Identify which cell holds the provided text, then report its (x, y) central coordinate. 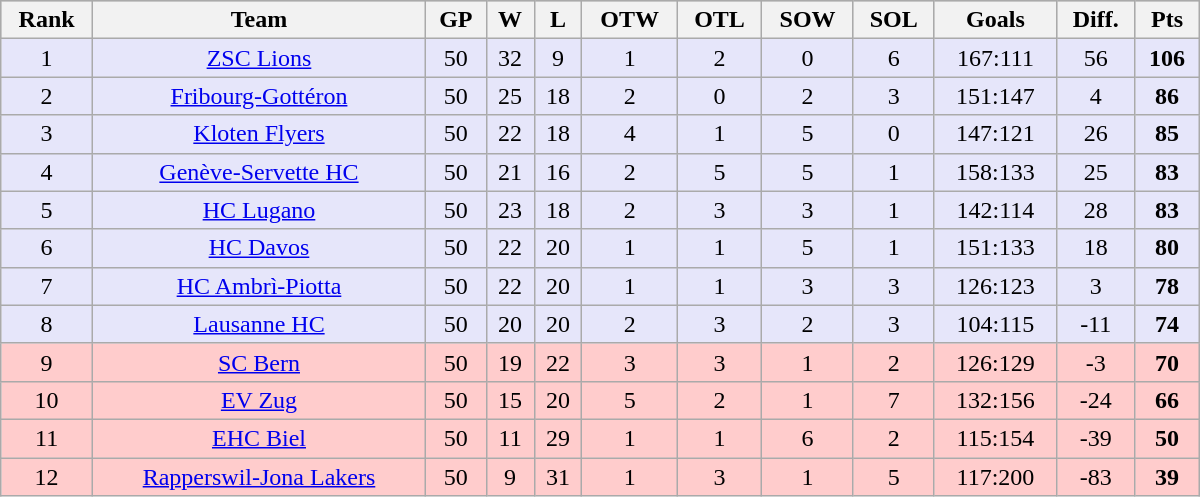
117:200 (996, 477)
16 (558, 172)
Lausanne HC (258, 324)
19 (510, 362)
126:129 (996, 362)
32 (510, 58)
66 (1167, 400)
151:147 (996, 96)
Rapperswil-Jona Lakers (258, 477)
SC Bern (258, 362)
74 (1167, 324)
39 (1167, 477)
104:115 (996, 324)
Rank (47, 20)
56 (1096, 58)
147:121 (996, 134)
78 (1167, 286)
167:111 (996, 58)
HC Davos (258, 248)
-11 (1096, 324)
12 (47, 477)
28 (1096, 210)
132:156 (996, 400)
70 (1167, 362)
106 (1167, 58)
86 (1167, 96)
115:154 (996, 438)
OTL (719, 20)
21 (510, 172)
-24 (1096, 400)
29 (558, 438)
HC Lugano (258, 210)
SOL (894, 20)
ZSC Lions (258, 58)
Pts (1167, 20)
Fribourg-Gottéron (258, 96)
23 (510, 210)
158:133 (996, 172)
Kloten Flyers (258, 134)
Diff. (1096, 20)
142:114 (996, 210)
SOW (808, 20)
26 (1096, 134)
W (510, 20)
EHC Biel (258, 438)
8 (47, 324)
OTW (630, 20)
EV Zug (258, 400)
Goals (996, 20)
Genève-Servette HC (258, 172)
HC Ambrì-Piotta (258, 286)
-39 (1096, 438)
15 (510, 400)
85 (1167, 134)
-3 (1096, 362)
L (558, 20)
126:123 (996, 286)
Team (258, 20)
31 (558, 477)
80 (1167, 248)
-83 (1096, 477)
GP (456, 20)
151:133 (996, 248)
10 (47, 400)
